Return the (x, y) coordinate for the center point of the cell that contains the specified text.  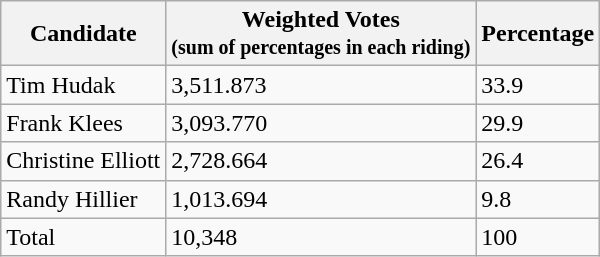
Weighted Votes(sum of percentages in each riding) (321, 34)
Christine Elliott (84, 161)
33.9 (538, 85)
Randy Hillier (84, 199)
3,511.873 (321, 85)
3,093.770 (321, 123)
Candidate (84, 34)
10,348 (321, 237)
1,013.694 (321, 199)
100 (538, 237)
Tim Hudak (84, 85)
2,728.664 (321, 161)
26.4 (538, 161)
9.8 (538, 199)
29.9 (538, 123)
Total (84, 237)
Percentage (538, 34)
Frank Klees (84, 123)
